Scan for the cell matching the given text and deliver its (x, y) coordinate at center. 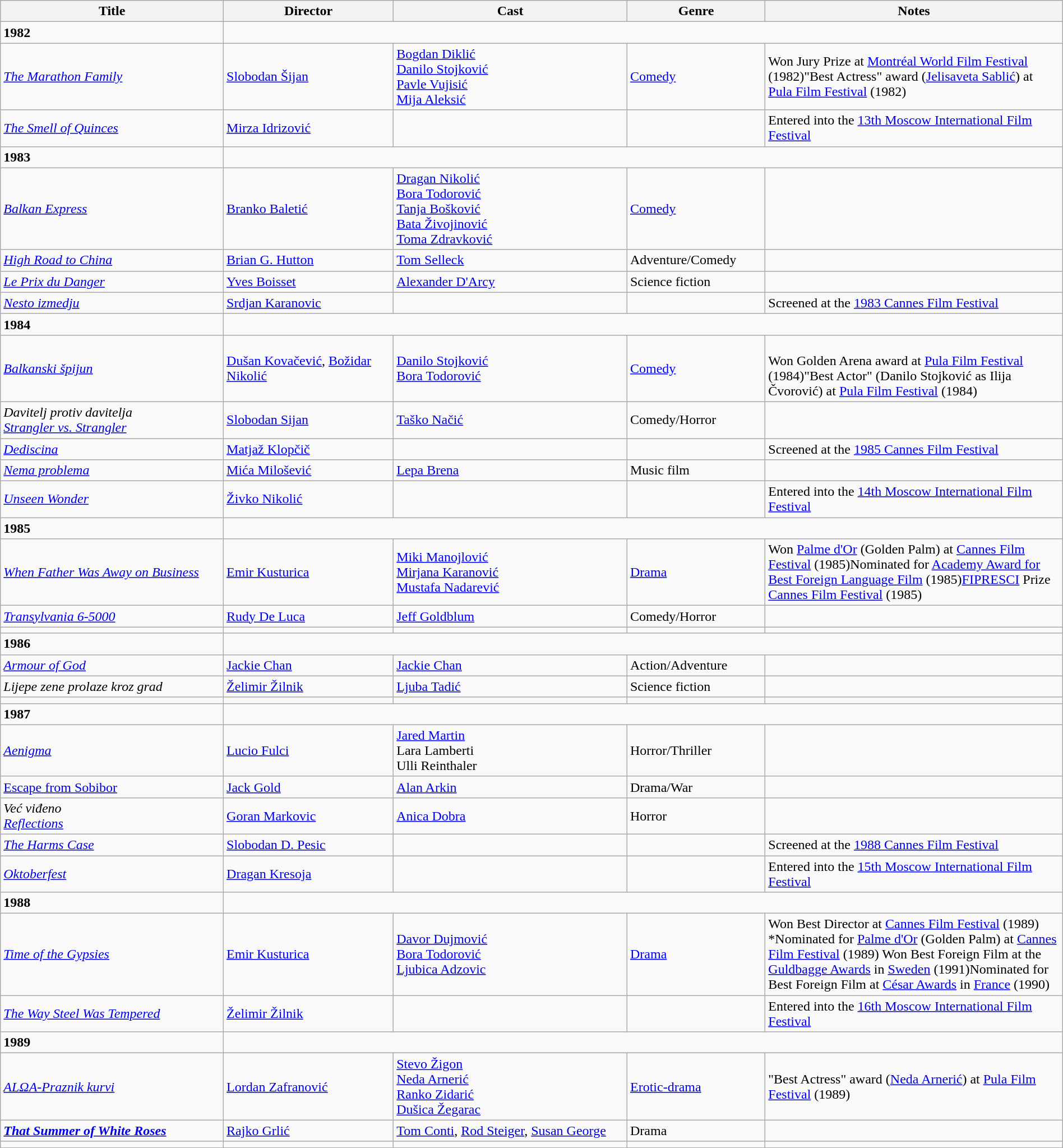
Escape from Sobibor (112, 787)
Mića Milošević (308, 471)
Drama/War (696, 787)
Adventure/Comedy (696, 260)
Horror (696, 815)
1984 (112, 324)
Entered into the 16th Moscow International Film Festival (914, 1014)
Lijepe zene prolaze kroz grad (112, 686)
Dragan Kresoja (308, 874)
Oktoberfest (112, 874)
Yves Boisset (308, 282)
Erotic-drama (696, 1087)
1987 (112, 714)
Već viđenoReflections (112, 815)
Won Golden Arena award at Pula Film Festival (1984)"Best Actor" (Danilo Stojković as Ilija Čvorović) at Pula Film Festival (1984) (914, 368)
The Harms Case (112, 845)
Nesto izmedju (112, 303)
ALΩA-Praznik kurvi (112, 1087)
Davor DujmovićBora TodorovićLjubica Adzovic (510, 955)
Won Jury Prize at Montréal World Film Festival (1982)"Best Actress" award (Jelisaveta Sablić) at Pula Film Festival (1982) (914, 76)
Screened at the 1983 Cannes Film Festival (914, 303)
Bogdan DiklićDanilo StojkovićPavle VujisićMija Aleksić (510, 76)
Branko Baletić (308, 209)
Miki ManojlovićMirjana KaranovićMustafa Nadarević (510, 572)
"Best Actress" award (Neda Arnerić) at Pula Film Festival (1989) (914, 1087)
Slobodan Sijan (308, 419)
Music film (696, 471)
Jared MartinLara LambertiUlli Reinthaler (510, 750)
Taško Načić (510, 419)
Mirza Idrizović (308, 128)
Jeff Goldblum (510, 616)
Screened at the 1985 Cannes Film Festival (914, 449)
Tom Conti, Rod Steiger, Susan George (510, 1131)
Srdjan Karanovic (308, 303)
Jack Gold (308, 787)
Director (308, 11)
The Marathon Family (112, 76)
Balkanski špijun (112, 368)
Entered into the 15th Moscow International Film Festival (914, 874)
Nema problema (112, 471)
Lepa Brena (510, 471)
Screened at the 1988 Cannes Film Festival (914, 845)
1982 (112, 33)
Dediscina (112, 449)
Brian G. Hutton (308, 260)
Armour of God (112, 665)
Alexander D'Arcy (510, 282)
1983 (112, 157)
Notes (914, 11)
Živko Nikolić (308, 499)
Genre (696, 11)
Goran Markovic (308, 815)
Anica Dobra (510, 815)
Transylvania 6-5000 (112, 616)
Title (112, 11)
That Summer of White Roses (112, 1131)
1985 (112, 528)
Aenigma (112, 750)
When Father Was Away on Business (112, 572)
1989 (112, 1043)
Ljuba Tadić (510, 686)
Time of the Gypsies (112, 955)
Danilo StojkovićBora Todorović (510, 368)
The Way Steel Was Tempered (112, 1014)
Lordan Zafranović (308, 1087)
Slobodan D. Pesic (308, 845)
High Road to China (112, 260)
The Smell of Quinces (112, 128)
Stevo ŽigonNeda ArnerićRanko ZidarićDušica Žegarac (510, 1087)
Entered into the 14th Moscow International Film Festival (914, 499)
Alan Arkin (510, 787)
Unseen Wonder (112, 499)
Rudy De Luca (308, 616)
Entered into the 13th Moscow International Film Festival (914, 128)
Cast (510, 11)
Tom Selleck (510, 260)
1988 (112, 903)
Davitelj protiv daviteljaStrangler vs. Strangler (112, 419)
Lucio Fulci (308, 750)
Rajko Grlić (308, 1131)
Matjaž Klopčič (308, 449)
Dušan Kovačević, Božidar Nikolić (308, 368)
1986 (112, 644)
Slobodan Šijan (308, 76)
Horror/Thriller (696, 750)
Le Prix du Danger (112, 282)
Dragan NikolićBora TodorovićTanja BoškovićBata ŽivojinovićToma Zdravković (510, 209)
Action/Adventure (696, 665)
Balkan Express (112, 209)
